Output the (x, y) coordinate of the center of the cell containing the given text.  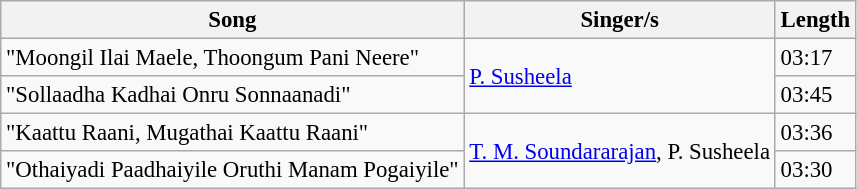
"Moongil Ilai Maele, Thoongum Pani Neere" (232, 58)
03:36 (815, 133)
"Sollaadha Kadhai Onru Sonnaanadi" (232, 95)
03:30 (815, 170)
03:17 (815, 58)
T. M. Soundararajan, P. Susheela (620, 152)
Song (232, 20)
03:45 (815, 95)
Singer/s (620, 20)
"Kaattu Raani, Mugathai Kaattu Raani" (232, 133)
Length (815, 20)
"Othaiyadi Paadhaiyile Oruthi Manam Pogaiyile" (232, 170)
P. Susheela (620, 76)
